Provide the (X, Y) coordinate of the cell's center where the given text is located.  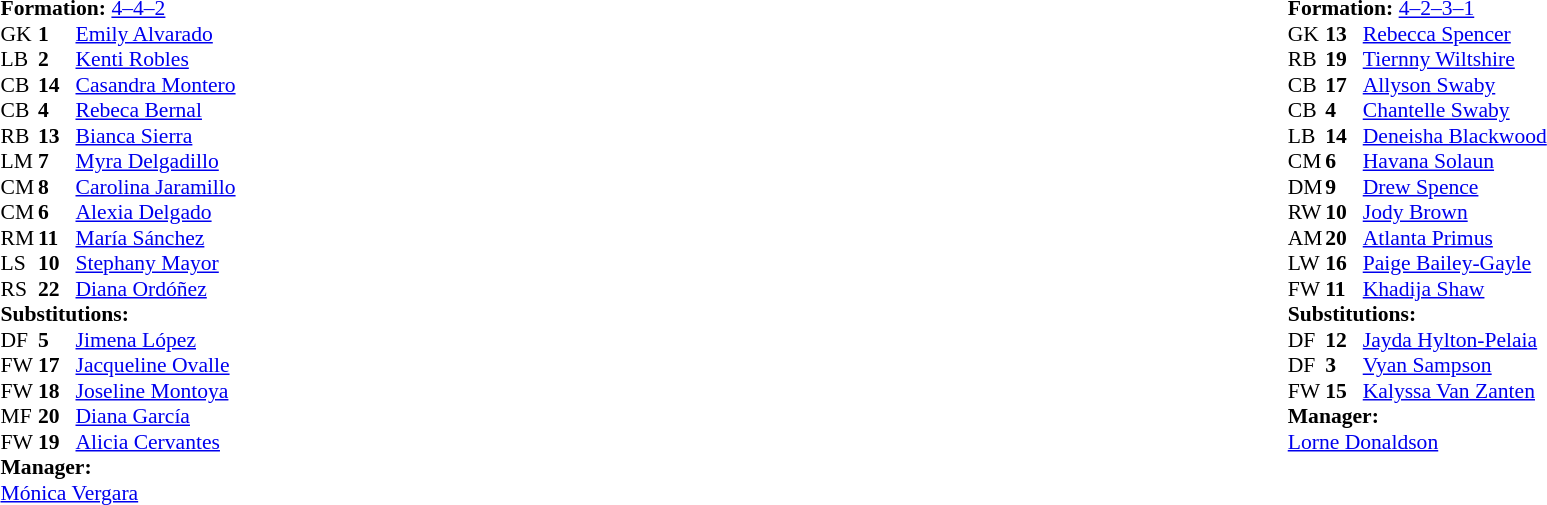
Chantelle Swaby (1455, 111)
Rebecca Spencer (1455, 34)
Diana García (156, 417)
Emily Alvarado (156, 34)
RS (19, 289)
12 (1344, 340)
Jody Brown (1455, 213)
Myra Delgadillo (156, 161)
15 (1344, 391)
5 (57, 340)
LM (19, 161)
7 (57, 161)
Khadija Shaw (1455, 289)
LS (19, 263)
Jacqueline Ovalle (156, 365)
María Sánchez (156, 238)
Jimena López (156, 340)
Paige Bailey-Gayle (1455, 263)
8 (57, 187)
Vyan Sampson (1455, 365)
AM (1307, 238)
22 (57, 289)
Lorne Donaldson (1418, 442)
Deneisha Blackwood (1455, 136)
DM (1307, 187)
Alicia Cervantes (156, 442)
Tiernny Wiltshire (1455, 59)
2 (57, 59)
Allyson Swaby (1455, 85)
Atlanta Primus (1455, 238)
Diana Ordóñez (156, 289)
Carolina Jaramillo (156, 187)
Bianca Sierra (156, 136)
Alexia Delgado (156, 213)
Kenti Robles (156, 59)
Havana Solaun (1455, 161)
MF (19, 417)
Drew Spence (1455, 187)
9 (1344, 187)
Casandra Montero (156, 85)
16 (1344, 263)
RM (19, 238)
Stephany Mayor (156, 263)
Rebeca Bernal (156, 111)
Kalyssa Van Zanten (1455, 391)
LW (1307, 263)
3 (1344, 365)
18 (57, 391)
RW (1307, 213)
1 (57, 34)
Jayda Hylton-Pelaia (1455, 340)
Joseline Montoya (156, 391)
